Locate the cell with the specified text and output its (x, y) center coordinate. 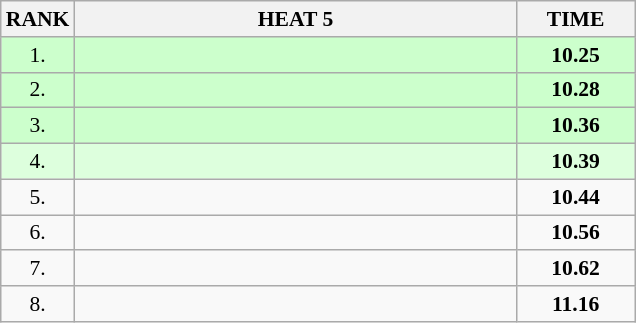
11.16 (576, 304)
3. (38, 126)
2. (38, 90)
RANK (38, 19)
8. (38, 304)
10.44 (576, 197)
HEAT 5 (295, 19)
10.36 (576, 126)
10.62 (576, 269)
5. (38, 197)
10.25 (576, 55)
10.39 (576, 162)
10.28 (576, 90)
TIME (576, 19)
6. (38, 233)
4. (38, 162)
7. (38, 269)
1. (38, 55)
10.56 (576, 233)
